Scan for the cell matching the given text and deliver its [X, Y] coordinate at center. 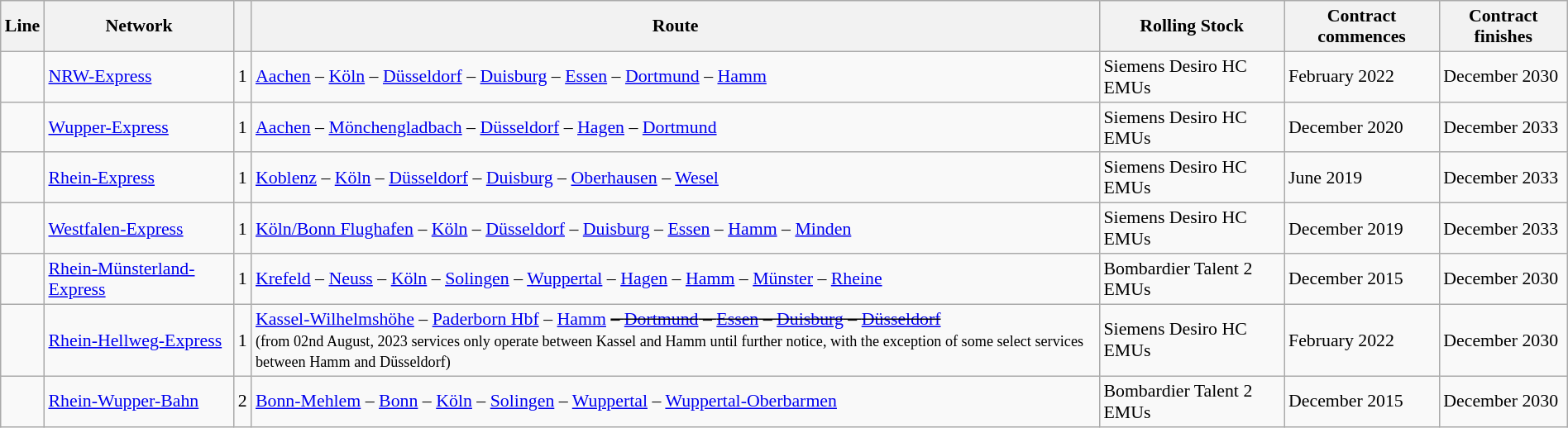
December 2019 [1361, 228]
Rhein-Hellweg-Express [139, 340]
Contract finishes [1503, 25]
Contract commences [1361, 25]
Rhein-Wupper-Bahn [139, 400]
Aachen – Mönchengladbach – Düsseldorf – Hagen – Dortmund [675, 127]
Köln/Bonn Flughafen – Köln – Düsseldorf – Duisburg – Essen – Hamm – Minden [675, 228]
Westfalen-Express [139, 228]
Route [675, 25]
Network [139, 25]
June 2019 [1361, 177]
2 [243, 400]
Krefeld – Neuss – Köln – Solingen – Wuppertal – Hagen – Hamm – Münster – Rheine [675, 278]
Line [23, 25]
Wupper-Express [139, 127]
Koblenz – Köln – Düsseldorf – Duisburg – Oberhausen – Wesel [675, 177]
Rolling Stock [1192, 25]
Bonn-Mehlem – Bonn – Köln – Solingen – Wuppertal – Wuppertal-Oberbarmen [675, 400]
December 2020 [1361, 127]
NRW-Express [139, 76]
Aachen – Köln – Düsseldorf – Duisburg – Essen – Dortmund – Hamm [675, 76]
Rhein-Express [139, 177]
Rhein-Münsterland-Express [139, 278]
